Extract the (x, y) coordinate from the center of the cell holding the provided text.  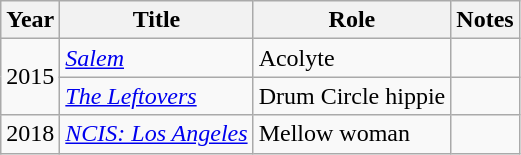
Mellow woman (352, 134)
Title (156, 20)
Notes (485, 20)
Role (352, 20)
Drum Circle hippie (352, 96)
Acolyte (352, 58)
2018 (30, 134)
Year (30, 20)
Salem (156, 58)
The Leftovers (156, 96)
2015 (30, 77)
NCIS: Los Angeles (156, 134)
